From the cell containing the given text, extract its center point as [X, Y] coordinate. 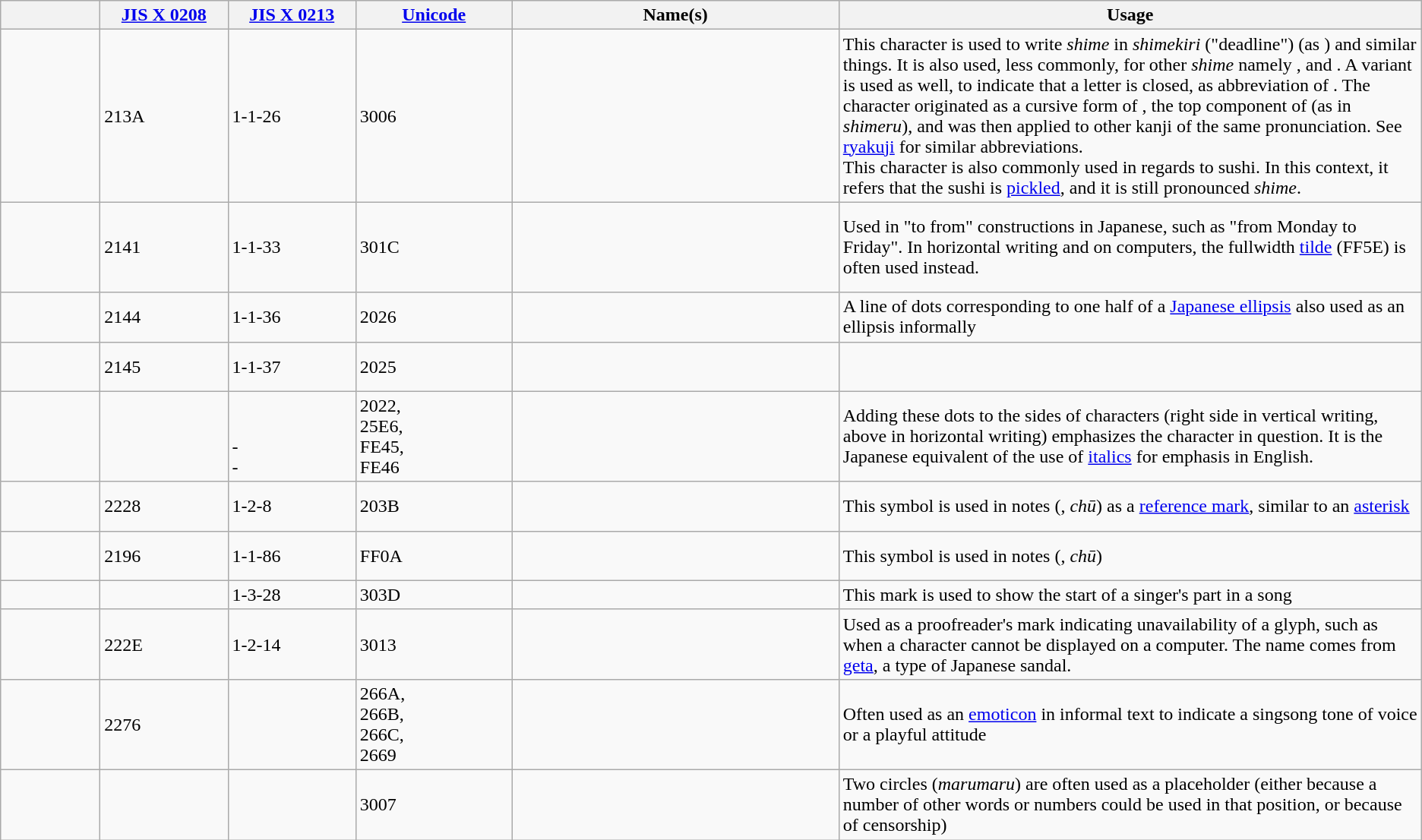
Usage [1130, 15]
2026 [434, 317]
1-1-86 [292, 556]
JIS X 0213 [292, 15]
2022, 25E6, FE45, FE46 [434, 436]
1-1-26 [292, 115]
3006 [434, 115]
1-2-14 [292, 644]
Often used as an emoticon in informal text to indicate a singsong tone of voice or a playful attitude [1130, 725]
This mark is used to show the start of a singer's part in a song [1130, 595]
2196 [164, 556]
213A [164, 115]
2228 [164, 506]
1-1-37 [292, 366]
2141 [164, 248]
1-3-28 [292, 595]
A line of dots corresponding to one half of a Japanese ellipsis also used as an ellipsis informally [1130, 317]
Unicode [434, 15]
3007 [434, 804]
JIS X 0208 [164, 15]
This symbol is used in notes (, chū) as a reference mark, similar to an asterisk [1130, 506]
2276 [164, 725]
203B [434, 506]
1-1-36 [292, 317]
1-2-8 [292, 506]
1-1-33 [292, 248]
2144 [164, 317]
-- [292, 436]
222E [164, 644]
2145 [164, 366]
This symbol is used in notes (, chū) [1130, 556]
Name(s) [675, 15]
303D [434, 595]
266A, 266B, 266C, 2669 [434, 725]
FF0A [434, 556]
2025 [434, 366]
3013 [434, 644]
301C [434, 248]
